Determine the [X, Y] coordinate at the center of the cell enclosing the given text.  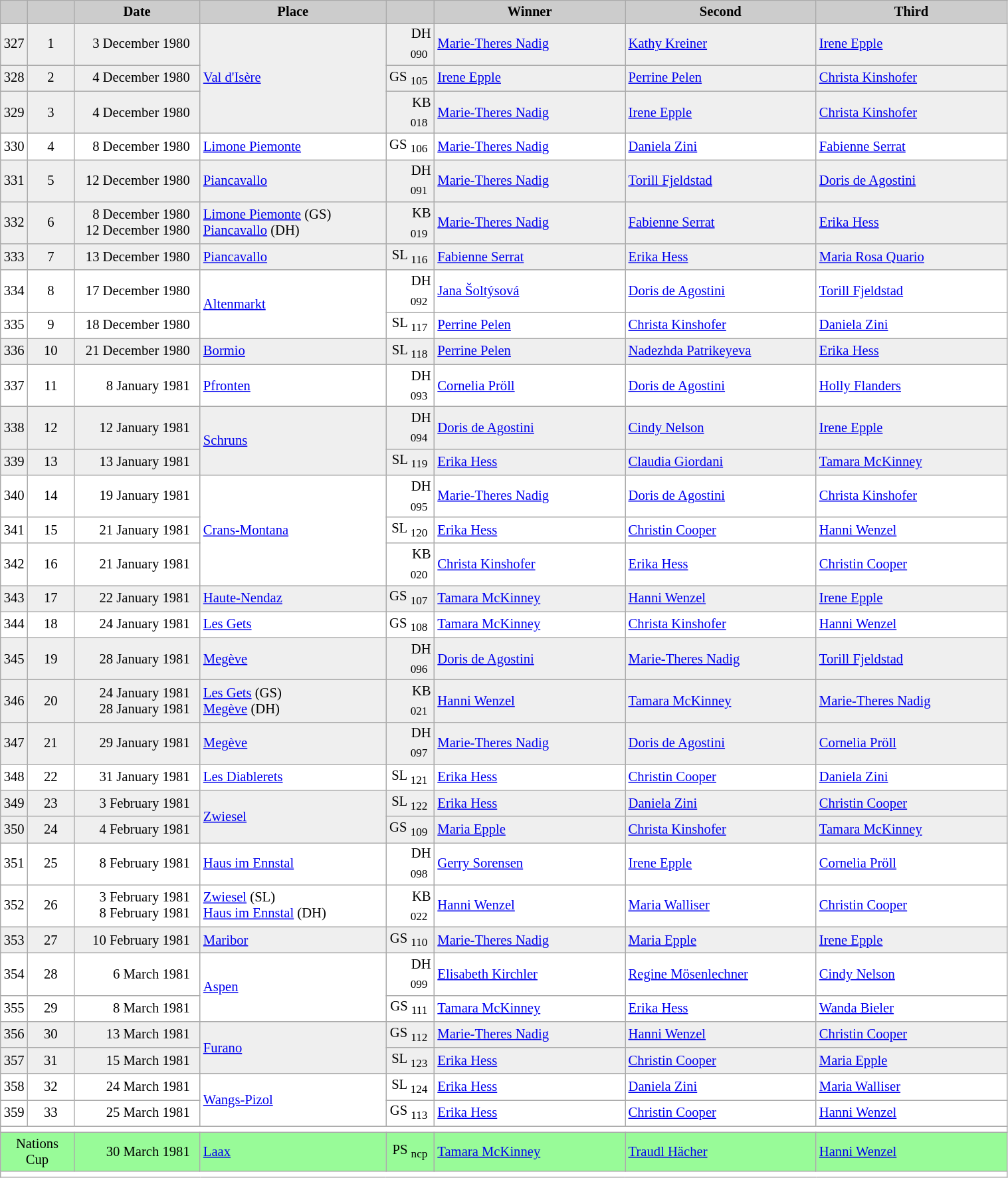
347 [15, 743]
24 [50, 830]
GS 109 [411, 830]
352 [15, 905]
8 January 1981 [137, 386]
11 [50, 386]
4 [50, 146]
SL 121 [411, 776]
8 February 1981 [137, 863]
SL 116 [411, 257]
Kathy Kreiner [720, 44]
332 [15, 222]
GS 111 [411, 1008]
DH 098 [411, 863]
344 [15, 625]
339 [15, 461]
Traudl Hächer [720, 1151]
26 [50, 905]
334 [15, 291]
21 [50, 743]
Nations Cup [37, 1151]
12 January 1981 [137, 427]
Holly Flanders [912, 386]
Crans-Montana [293, 530]
DH 092 [411, 291]
13 [50, 461]
15 March 1981 [137, 1061]
349 [15, 803]
18 [50, 625]
348 [15, 776]
15 [50, 530]
328 [15, 78]
2 [50, 78]
353 [15, 940]
8 [50, 291]
8 March 1981 [137, 1008]
21 December 1980 [137, 351]
333 [15, 257]
Second [720, 11]
DH 097 [411, 743]
SL 123 [411, 1061]
356 [15, 1034]
Val d'Isère [293, 78]
SL 117 [411, 324]
Elisabeth Kirchler [529, 973]
Zwiesel (SL) Haus im Ennstal (DH) [293, 905]
Les Gets (GS) Megève (DH) [293, 701]
DH 099 [411, 973]
30 March 1981 [137, 1151]
GS 110 [411, 940]
Regine Mösenlechner [720, 973]
355 [15, 1008]
6 [50, 222]
359 [15, 1113]
Aspen [293, 987]
12 December 1980 [137, 181]
13 January 1981 [137, 461]
24 January 1981 [137, 625]
4 February 1981 [137, 830]
335 [15, 324]
Maria Rosa Quario [912, 257]
Furano [293, 1048]
SL 120 [411, 530]
3 [50, 112]
7 [50, 257]
13 March 1981 [137, 1034]
KB 019 [411, 222]
22 January 1981 [137, 598]
14 [50, 496]
19 [50, 658]
336 [15, 351]
Claudia Giordani [720, 461]
KB 022 [411, 905]
22 [50, 776]
343 [15, 598]
351 [15, 863]
28 January 1981 [137, 658]
Third [912, 11]
329 [15, 112]
354 [15, 973]
DH 094 [411, 427]
KB 021 [411, 701]
Date [137, 11]
SL 119 [411, 461]
Haus im Ennstal [293, 863]
3 February 1981 8 February 1981 [137, 905]
Nadezhda Patrikeyeva [720, 351]
23 [50, 803]
KB 020 [411, 564]
346 [15, 701]
32 [50, 1086]
28 [50, 973]
341 [15, 530]
Schruns [293, 440]
10 [50, 351]
9 [50, 324]
30 [50, 1034]
16 [50, 564]
330 [15, 146]
Altenmarkt [293, 304]
13 December 1980 [137, 257]
SL 124 [411, 1086]
GS 107 [411, 598]
33 [50, 1113]
10 February 1981 [137, 940]
31 [50, 1061]
DH 096 [411, 658]
3 February 1981 [137, 803]
Pfronten [293, 386]
Jana Šoltýsová [529, 291]
3 December 1980 [137, 44]
Laax [293, 1151]
8 December 1980 12 December 1980 [137, 222]
12 [50, 427]
18 December 1980 [137, 324]
GS 105 [411, 78]
25 March 1981 [137, 1113]
342 [15, 564]
358 [15, 1086]
Zwiesel [293, 816]
DH 093 [411, 386]
GS 108 [411, 625]
Wanda Bieler [912, 1008]
5 [50, 181]
GS 113 [411, 1113]
DH 090 [411, 44]
Maribor [293, 940]
SL 118 [411, 351]
331 [15, 181]
327 [15, 44]
Limone Piemonte (GS) Piancavallo (DH) [293, 222]
DH 095 [411, 496]
GS 112 [411, 1034]
27 [50, 940]
25 [50, 863]
GS 106 [411, 146]
24 March 1981 [137, 1086]
Bormio [293, 351]
19 January 1981 [137, 496]
340 [15, 496]
SL 122 [411, 803]
357 [15, 1061]
20 [50, 701]
17 [50, 598]
Winner [529, 11]
1 [50, 44]
29 [50, 1008]
350 [15, 830]
345 [15, 658]
31 January 1981 [137, 776]
DH 091 [411, 181]
KB 018 [411, 112]
8 December 1980 [137, 146]
Place [293, 11]
Limone Piemonte [293, 146]
Wangs-Pizol [293, 1100]
6 March 1981 [137, 973]
337 [15, 386]
29 January 1981 [137, 743]
24 January 1981 28 January 1981 [137, 701]
338 [15, 427]
Gerry Sorensen [529, 863]
PS ncp [411, 1151]
17 December 1980 [137, 291]
Les Gets [293, 625]
Les Diablerets [293, 776]
Haute-Nendaz [293, 598]
